Return [X, Y] of the center of cell containing provided text 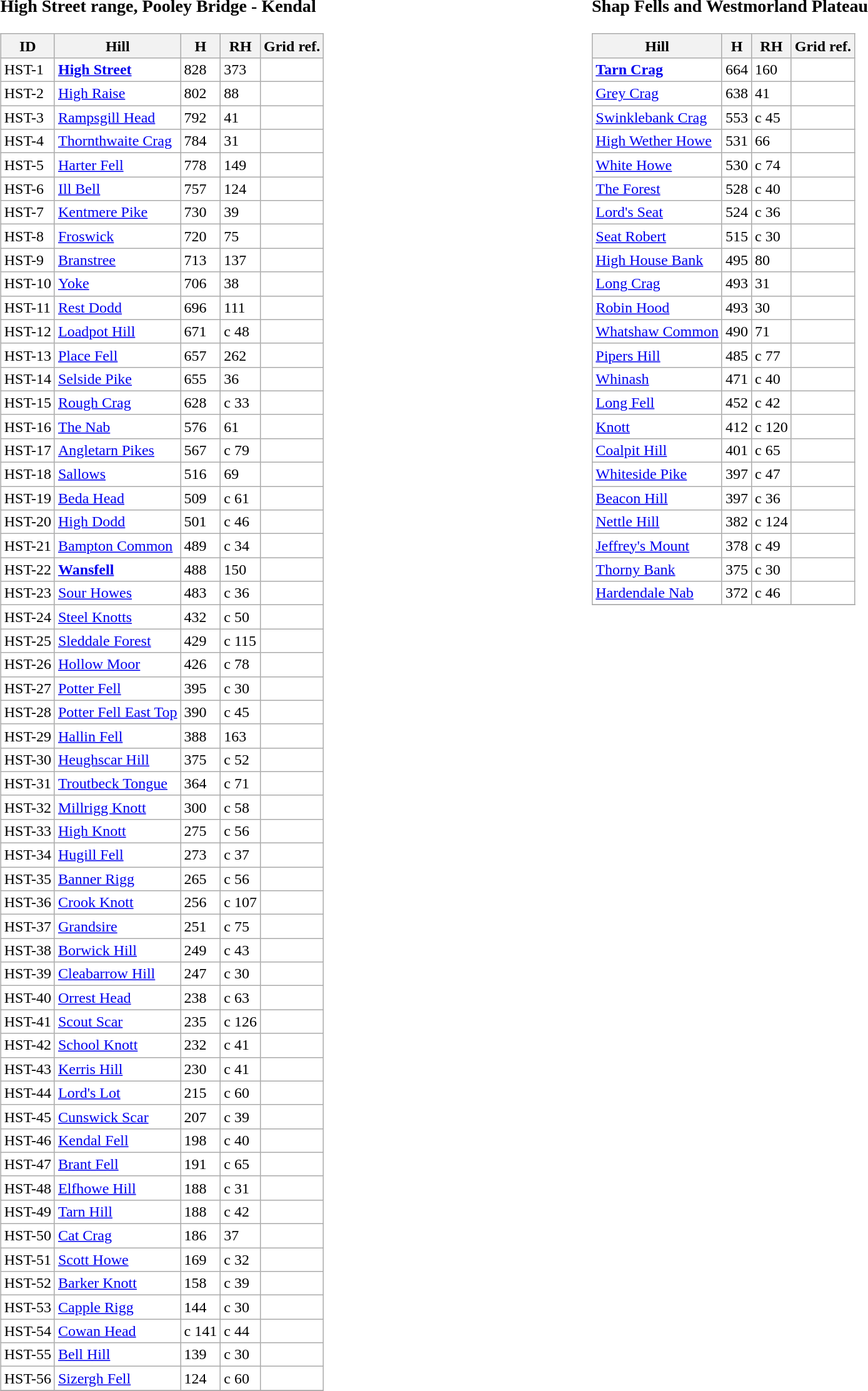
429 [201, 641]
High Street [117, 69]
Long Crag [657, 284]
378 [736, 546]
Cunswick Scar [117, 1117]
HST-24 [27, 617]
Whiteside Pike [657, 475]
Capple Rigg [117, 1307]
Froswick [117, 236]
207 [201, 1117]
HST-36 [27, 903]
516 [201, 475]
c 52 [241, 760]
664 [736, 69]
163 [241, 736]
HST-38 [27, 950]
Crook Knott [117, 903]
HST-14 [27, 379]
HST-32 [27, 807]
720 [201, 236]
61 [241, 426]
Branstree [117, 260]
Whatshaw Common [657, 331]
Place Fell [117, 355]
Whinash [657, 379]
Brant Fell [117, 1164]
Sour Howes [117, 593]
c 48 [241, 331]
Troutbeck Tongue [117, 783]
372 [736, 593]
530 [736, 165]
HST-54 [27, 1331]
Scout Scar [117, 1022]
Lord's Lot [117, 1093]
Bampton Common [117, 546]
Borwick Hill [117, 950]
c 58 [241, 807]
Lord's Seat [657, 213]
251 [201, 926]
HST-13 [27, 355]
High Raise [117, 94]
69 [241, 475]
HST-1 [27, 69]
249 [201, 950]
638 [736, 94]
501 [201, 522]
HST-56 [27, 1378]
395 [201, 688]
169 [201, 1260]
80 [772, 260]
198 [201, 1140]
Orrest Head [117, 998]
265 [201, 879]
471 [736, 379]
Rough Crag [117, 403]
c 32 [241, 1260]
Bell Hill [117, 1355]
713 [201, 260]
c 61 [241, 498]
Banner Rigg [117, 879]
HST-46 [27, 1140]
531 [736, 141]
HST-50 [27, 1236]
HST-37 [27, 926]
High House Bank [657, 260]
HST-12 [27, 331]
Kendal Fell [117, 1140]
Kentmere Pike [117, 213]
c 141 [201, 1331]
HST-5 [27, 165]
488 [201, 570]
Thorny Bank [657, 570]
Hardendale Nab [657, 593]
HST-43 [27, 1069]
485 [736, 355]
High Wether Howe [657, 141]
Coalpit Hill [657, 450]
c 37 [241, 855]
Potter Fell [117, 688]
HST-53 [27, 1307]
426 [201, 665]
HST-49 [27, 1212]
300 [201, 807]
HST-20 [27, 522]
38 [241, 284]
HST-9 [27, 260]
Thornthwaite Crag [117, 141]
Selside Pike [117, 379]
c 126 [241, 1022]
452 [736, 403]
30 [772, 308]
HST-15 [27, 403]
Beda Head [117, 498]
c 77 [772, 355]
High Knott [117, 831]
HST-44 [27, 1093]
191 [201, 1164]
828 [201, 69]
c 47 [772, 475]
Scott Howe [117, 1260]
Robin Hood [657, 308]
401 [736, 450]
HST-45 [27, 1117]
HST-23 [27, 593]
230 [201, 1069]
The Forest [657, 189]
655 [201, 379]
88 [241, 94]
Barker Knott [117, 1283]
66 [772, 141]
Grandsire [117, 926]
186 [201, 1236]
HST-6 [27, 189]
c 34 [241, 546]
364 [201, 783]
238 [201, 998]
HST-48 [27, 1188]
Cowan Head [117, 1331]
HST-21 [27, 546]
HST-26 [27, 665]
256 [201, 903]
495 [736, 260]
HST-55 [27, 1355]
Long Fell [657, 403]
Angletarn Pikes [117, 450]
c 43 [241, 950]
36 [241, 379]
HST-19 [27, 498]
HST-52 [27, 1283]
Tarn Hill [117, 1212]
HST-30 [27, 760]
262 [241, 355]
657 [201, 355]
Rest Dodd [117, 308]
483 [201, 593]
390 [201, 712]
HST-17 [27, 450]
528 [736, 189]
c 79 [241, 450]
HST-27 [27, 688]
275 [201, 831]
158 [201, 1283]
706 [201, 284]
489 [201, 546]
553 [736, 118]
HST-31 [27, 783]
HST-33 [27, 831]
39 [241, 213]
388 [201, 736]
c 33 [241, 403]
730 [201, 213]
515 [736, 236]
HST-40 [27, 998]
160 [772, 69]
149 [241, 165]
232 [201, 1045]
150 [241, 570]
792 [201, 118]
c 74 [772, 165]
c 115 [241, 641]
HST-11 [27, 308]
144 [201, 1307]
432 [201, 617]
Jeffrey's Mount [657, 546]
802 [201, 94]
Sleddale Forest [117, 641]
HST-34 [27, 855]
Nettle Hill [657, 522]
778 [201, 165]
c 120 [772, 426]
c 31 [241, 1188]
HST-4 [27, 141]
HST-39 [27, 974]
Potter Fell East Top [117, 712]
Cleabarrow Hill [117, 974]
Swinklebank Crag [657, 118]
412 [736, 426]
137 [241, 260]
HST-2 [27, 94]
ID [27, 46]
c 75 [241, 926]
Cat Crag [117, 1236]
c 49 [772, 546]
524 [736, 213]
HST-41 [27, 1022]
HST-51 [27, 1260]
HST-3 [27, 118]
School Knott [117, 1045]
c 50 [241, 617]
Grey Crag [657, 94]
247 [201, 974]
Harter Fell [117, 165]
628 [201, 403]
784 [201, 141]
37 [241, 1236]
c 78 [241, 665]
HST-42 [27, 1045]
382 [736, 522]
Hallin Fell [117, 736]
White Howe [657, 165]
373 [241, 69]
509 [201, 498]
HST-8 [27, 236]
671 [201, 331]
Knott [657, 426]
Sallows [117, 475]
567 [201, 450]
The Nab [117, 426]
HST-16 [27, 426]
Seat Robert [657, 236]
HST-28 [27, 712]
Hugill Fell [117, 855]
Loadpot Hill [117, 331]
71 [772, 331]
HST-10 [27, 284]
Heughscar Hill [117, 760]
Yoke [117, 284]
Millrigg Knott [117, 807]
c 124 [772, 522]
c 107 [241, 903]
Steel Knotts [117, 617]
215 [201, 1093]
576 [201, 426]
c 71 [241, 783]
Tarn Crag [657, 69]
490 [736, 331]
HST-18 [27, 475]
Sizergh Fell [117, 1378]
HST-25 [27, 641]
HST-22 [27, 570]
Beacon Hill [657, 498]
c 44 [241, 1331]
Pipers Hill [657, 355]
111 [241, 308]
Kerris Hill [117, 1069]
c 63 [241, 998]
HST-35 [27, 879]
High Dodd [117, 522]
HST-7 [27, 213]
HST-29 [27, 736]
Ill Bell [117, 189]
HST-47 [27, 1164]
235 [201, 1022]
75 [241, 236]
757 [201, 189]
Hollow Moor [117, 665]
696 [201, 308]
Wansfell [117, 570]
273 [201, 855]
139 [201, 1355]
Elfhowe Hill [117, 1188]
Rampsgill Head [117, 118]
